Locate the cell with the specified text and output its (x, y) center coordinate. 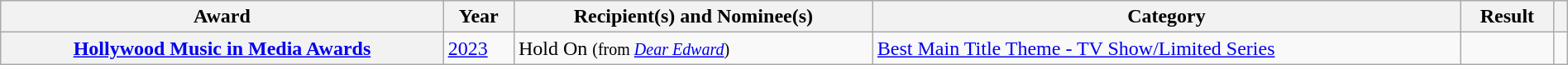
Best Main Title Theme - TV Show/Limited Series (1166, 48)
Recipient(s) and Nominee(s) (693, 17)
Award (222, 17)
Hollywood Music in Media Awards (222, 48)
Result (1508, 17)
Year (478, 17)
Category (1166, 17)
2023 (478, 48)
Hold On (from Dear Edward) (693, 48)
